Return (x, y) of the center of cell containing provided text 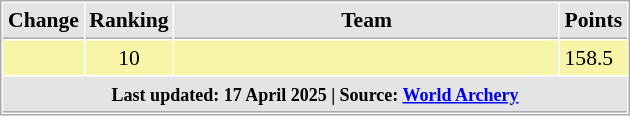
Team (367, 21)
Change (44, 21)
10 (129, 57)
Last updated: 17 April 2025 | Source: World Archery (316, 94)
158.5 (594, 57)
Ranking (129, 21)
Points (594, 21)
